Search for the cell housing the specified text and yield its [X, Y] center coordinate. 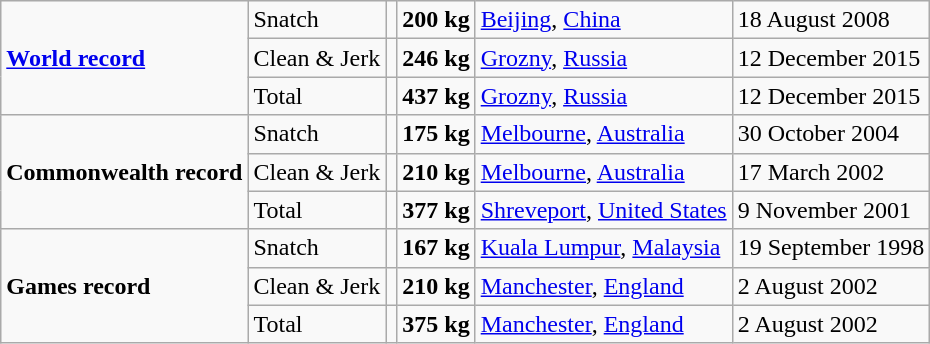
Kuala Lumpur, Malaysia [604, 248]
437 kg [436, 96]
375 kg [436, 324]
Beijing, China [604, 20]
9 November 2001 [831, 210]
246 kg [436, 58]
18 August 2008 [831, 20]
175 kg [436, 134]
167 kg [436, 248]
200 kg [436, 20]
377 kg [436, 210]
World record [124, 58]
17 March 2002 [831, 172]
Commonwealth record [124, 172]
30 October 2004 [831, 134]
Games record [124, 286]
Shreveport, United States [604, 210]
19 September 1998 [831, 248]
